For the text-containing cell, return its midpoint in [X, Y] coordinate format. 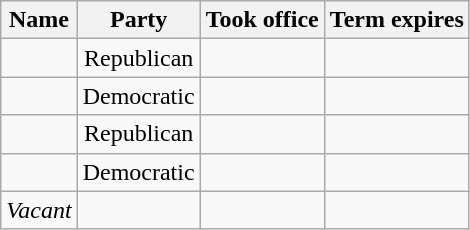
Vacant [39, 210]
Term expires [396, 20]
Party [138, 20]
Took office [262, 20]
Name [39, 20]
